Output the (x, y) coordinate of the center of the cell containing the given text.  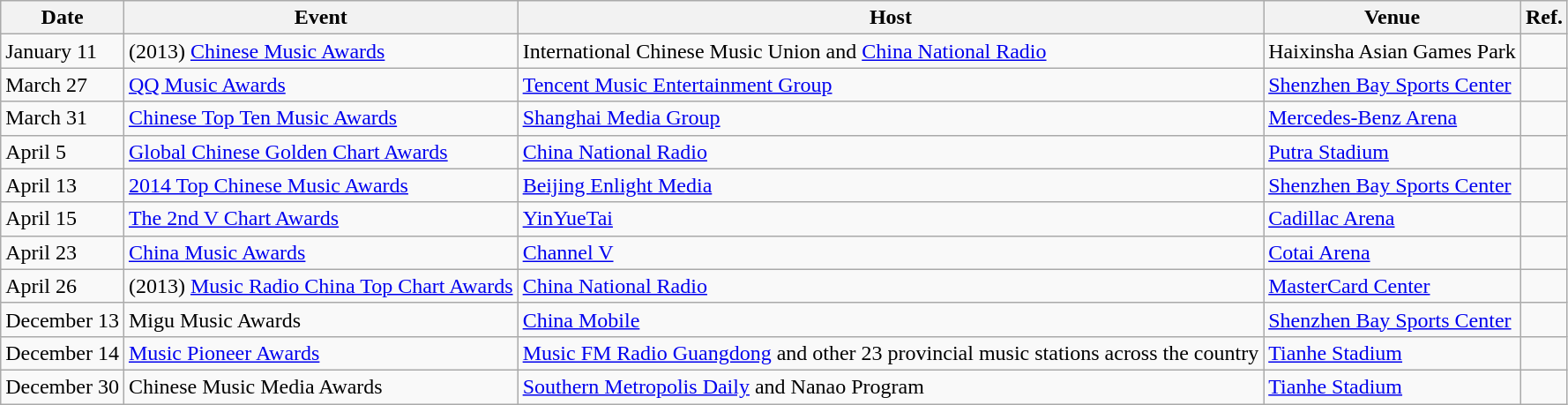
December 14 (63, 353)
YinYueTai (891, 219)
Host (891, 18)
China Music Awards (321, 252)
(2013) Chinese Music Awards (321, 51)
Putra Stadium (1393, 152)
April 26 (63, 286)
International Chinese Music Union and China National Radio (891, 51)
December 30 (63, 386)
Cadillac Arena (1393, 219)
(2013) Music Radio China Top Chart Awards (321, 286)
March 31 (63, 118)
Migu Music Awards (321, 319)
January 11 (63, 51)
March 27 (63, 85)
April 13 (63, 185)
The 2nd V Chart Awards (321, 219)
Event (321, 18)
April 23 (63, 252)
Haixinsha Asian Games Park (1393, 51)
Shanghai Media Group (891, 118)
Cotai Arena (1393, 252)
Global Chinese Golden Chart Awards (321, 152)
Tencent Music Entertainment Group (891, 85)
Beijing Enlight Media (891, 185)
December 13 (63, 319)
2014 Top Chinese Music Awards (321, 185)
April 5 (63, 152)
Southern Metropolis Daily and Nanao Program (891, 386)
Channel V (891, 252)
Music FM Radio Guangdong and other 23 provincial music stations across the country (891, 353)
Chinese Music Media Awards (321, 386)
Venue (1393, 18)
QQ Music Awards (321, 85)
Date (63, 18)
Chinese Top Ten Music Awards (321, 118)
MasterCard Center (1393, 286)
China Mobile (891, 319)
April 15 (63, 219)
Music Pioneer Awards (321, 353)
Mercedes-Benz Arena (1393, 118)
Ref. (1543, 18)
